Search for the cell housing the specified text and yield its [X, Y] center coordinate. 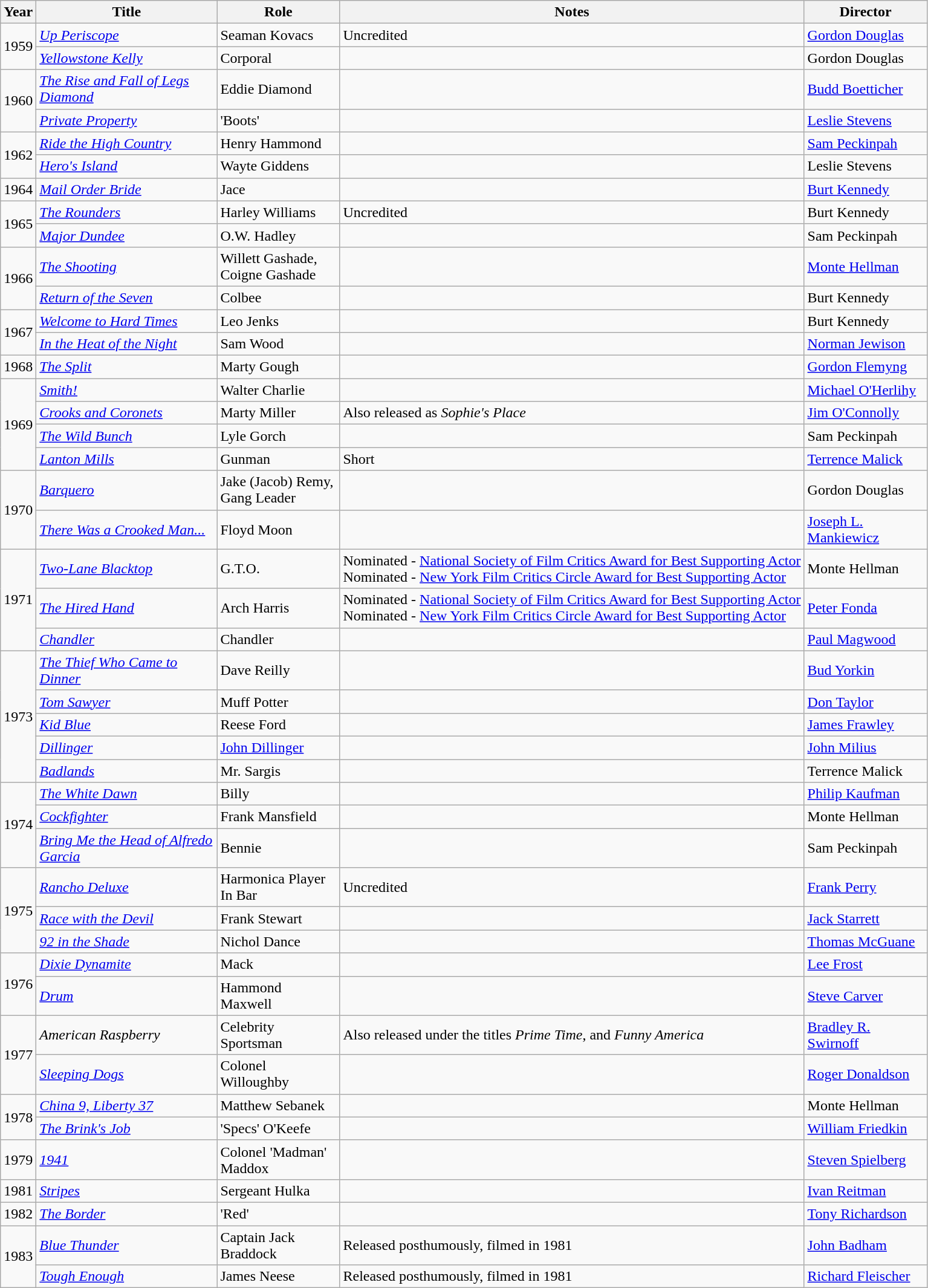
Gunman [278, 459]
'Boots' [278, 120]
1973 [18, 716]
The White Dawn [127, 794]
Philip Kaufman [866, 794]
Short [572, 459]
'Red' [278, 1214]
G.T.O. [278, 568]
Director [866, 12]
There Was a Crooked Man... [127, 530]
The Wild Bunch [127, 436]
Mail Order Bride [127, 189]
1969 [18, 424]
Dixie Dynamite [127, 964]
Willett Gashade, Coigne Gashade [278, 266]
John Milius [866, 747]
1962 [18, 155]
Harley Williams [278, 212]
Rancho Deluxe [127, 888]
Race with the Devil [127, 919]
The Thief Who Came to Dinner [127, 670]
Leo Jenks [278, 321]
Return of the Seven [127, 298]
Dillinger [127, 747]
Walter Charlie [278, 390]
Crooks and Coronets [127, 413]
Gordon Flemyng [866, 367]
Also released as Sophie's Place [572, 413]
Title [127, 12]
Thomas McGuane [866, 942]
1976 [18, 984]
Barquero [127, 490]
Mack [278, 964]
Tough Enough [127, 1277]
Corporal [278, 58]
Mr. Sargis [278, 771]
Colonel Willoughby [278, 1074]
Captain Jack Braddock [278, 1244]
Bradley R. Swirnoff [866, 1035]
1982 [18, 1214]
O.W. Hadley [278, 235]
Billy [278, 794]
Celebrity Sportsman [278, 1035]
John Dillinger [278, 747]
Michael O'Herlihy [866, 390]
Norman Jewison [866, 344]
Harmonica Player In Bar [278, 888]
Marty Gough [278, 367]
The Split [127, 367]
Ivan Reitman [866, 1191]
James Frawley [866, 724]
1967 [18, 333]
Peter Fonda [866, 608]
1981 [18, 1191]
Private Property [127, 120]
William Friedkin [866, 1128]
Matthew Sebanek [278, 1105]
Sergeant Hulka [278, 1191]
Steve Carver [866, 995]
Frank Stewart [278, 919]
Year [18, 12]
Dave Reilly [278, 670]
Notes [572, 12]
Two-Lane Blacktop [127, 568]
Marty Miller [278, 413]
1965 [18, 224]
Stripes [127, 1191]
John Badham [866, 1244]
1966 [18, 278]
Sam Wood [278, 344]
Kid Blue [127, 724]
Badlands [127, 771]
1977 [18, 1055]
Bennie [278, 848]
Henry Hammond [278, 143]
Lanton Mills [127, 459]
Also released under the titles Prime Time, and Funny America [572, 1035]
Hero's Island [127, 166]
Frank Perry [866, 888]
Cockfighter [127, 817]
Ride the High Country [127, 143]
1959 [18, 47]
Seaman Kovacs [278, 35]
The Shooting [127, 266]
Drum [127, 995]
Joseph L. Mankiewicz [866, 530]
Don Taylor [866, 701]
The Hired Hand [127, 608]
1968 [18, 367]
1983 [18, 1257]
1975 [18, 911]
China 9, Liberty 37 [127, 1105]
Jake (Jacob) Remy, Gang Leader [278, 490]
Muff Potter [278, 701]
Smith! [127, 390]
Jace [278, 189]
Wayte Giddens [278, 166]
The Brink's Job [127, 1128]
'Specs' O'Keefe [278, 1128]
Up Periscope [127, 35]
Tom Sawyer [127, 701]
Bud Yorkin [866, 670]
Arch Harris [278, 608]
Steven Spielberg [866, 1160]
American Raspberry [127, 1035]
Bring Me the Head of Alfredo Garcia [127, 848]
1970 [18, 510]
Tony Richardson [866, 1214]
1971 [18, 600]
In the Heat of the Night [127, 344]
Colonel 'Madman' Maddox [278, 1160]
The Rounders [127, 212]
1960 [18, 100]
Sleeping Dogs [127, 1074]
Reese Ford [278, 724]
1979 [18, 1160]
1964 [18, 189]
Colbee [278, 298]
Frank Mansfield [278, 817]
1941 [127, 1160]
Floyd Moon [278, 530]
Eddie Diamond [278, 89]
1978 [18, 1117]
92 in the Shade [127, 942]
Welcome to Hard Times [127, 321]
The Rise and Fall of Legs Diamond [127, 89]
The Border [127, 1214]
Major Dundee [127, 235]
Yellowstone Kelly [127, 58]
Roger Donaldson [866, 1074]
Richard Fleischer [866, 1277]
Jim O'Connolly [866, 413]
Jack Starrett [866, 919]
James Neese [278, 1277]
Lyle Gorch [278, 436]
Role [278, 12]
Lee Frost [866, 964]
Nichol Dance [278, 942]
Paul Magwood [866, 639]
Blue Thunder [127, 1244]
1974 [18, 825]
Budd Boetticher [866, 89]
Hammond Maxwell [278, 995]
